Provide the [X, Y] coordinate of the cell's center where the given text is located.  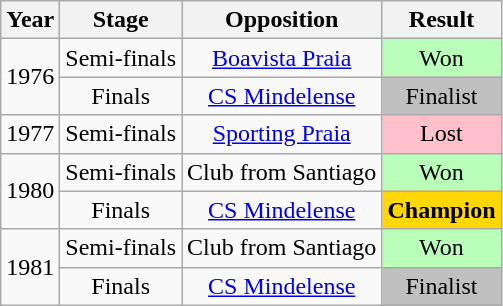
1981 [30, 267]
Opposition [282, 20]
1980 [30, 191]
Boavista Praia [282, 58]
1977 [30, 134]
Year [30, 20]
Stage [121, 20]
Result [442, 20]
1976 [30, 77]
Sporting Praia [282, 134]
Champion [442, 210]
Lost [442, 134]
